Locate the cell with the specified text and output its (X, Y) center coordinate. 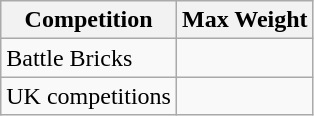
Competition (89, 20)
Max Weight (244, 20)
UK competitions (89, 96)
Battle Bricks (89, 58)
